Return (x, y) of the center of cell containing provided text 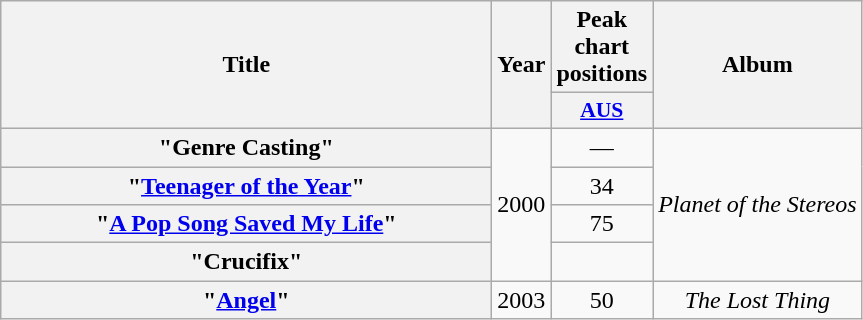
AUS (602, 111)
Peak chart positions (602, 47)
— (602, 147)
The Lost Thing (758, 300)
"Crucifix" (246, 262)
Year (522, 65)
"Teenager of the Year" (246, 185)
"A Pop Song Saved My Life" (246, 224)
Planet of the Stereos (758, 204)
2003 (522, 300)
"Angel" (246, 300)
50 (602, 300)
Title (246, 65)
Album (758, 65)
"Genre Casting" (246, 147)
34 (602, 185)
75 (602, 224)
2000 (522, 204)
